Return [X, Y] of the center of cell containing provided text 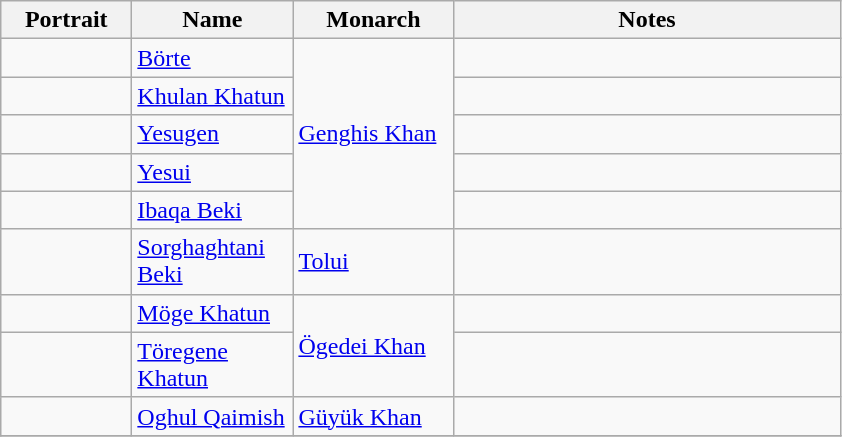
Ögedei Khan [374, 346]
Name [212, 20]
Sorghaghtani Beki [212, 262]
Ibaqa Beki [212, 210]
Portrait [66, 20]
Möge Khatun [212, 313]
Yesugen [212, 134]
Monarch [374, 20]
Oghul Qaimish [212, 416]
Yesui [212, 172]
Güyük Khan [374, 416]
Börte [212, 58]
Genghis Khan [374, 134]
Töregene Khatun [212, 364]
Tolui [374, 262]
Notes [647, 20]
Khulan Khatun [212, 96]
